Locate the cell with the specified text and output its (X, Y) center coordinate. 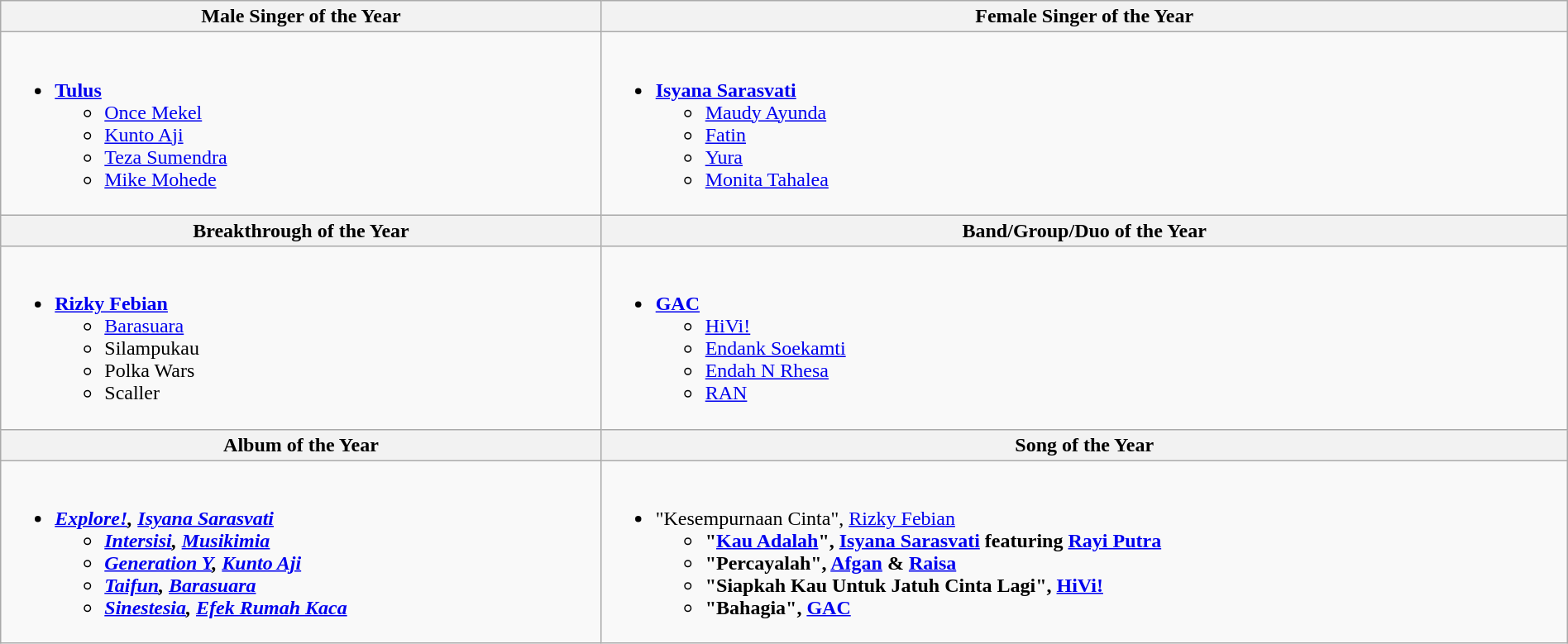
GACHiVi!Endank SoekamtiEndah N RhesaRAN (1084, 337)
Song of the Year (1084, 445)
Female Singer of the Year (1084, 17)
Band/Group/Duo of the Year (1084, 231)
Male Singer of the Year (301, 17)
TulusOnce MekelKunto AjiTeza SumendraMike Mohede (301, 124)
Isyana SarasvatiMaudy AyundaFatinYuraMonita Tahalea (1084, 124)
Explore!, Isyana SarasvatiIntersisi, MusikimiaGeneration Y, Kunto AjiTaifun, BarasuaraSinestesia, Efek Rumah Kaca (301, 552)
Rizky FebianBarasuaraSilampukauPolka WarsScaller (301, 337)
Breakthrough of the Year (301, 231)
Album of the Year (301, 445)
